Identify which cell holds the provided text, then report its [X, Y] central coordinate. 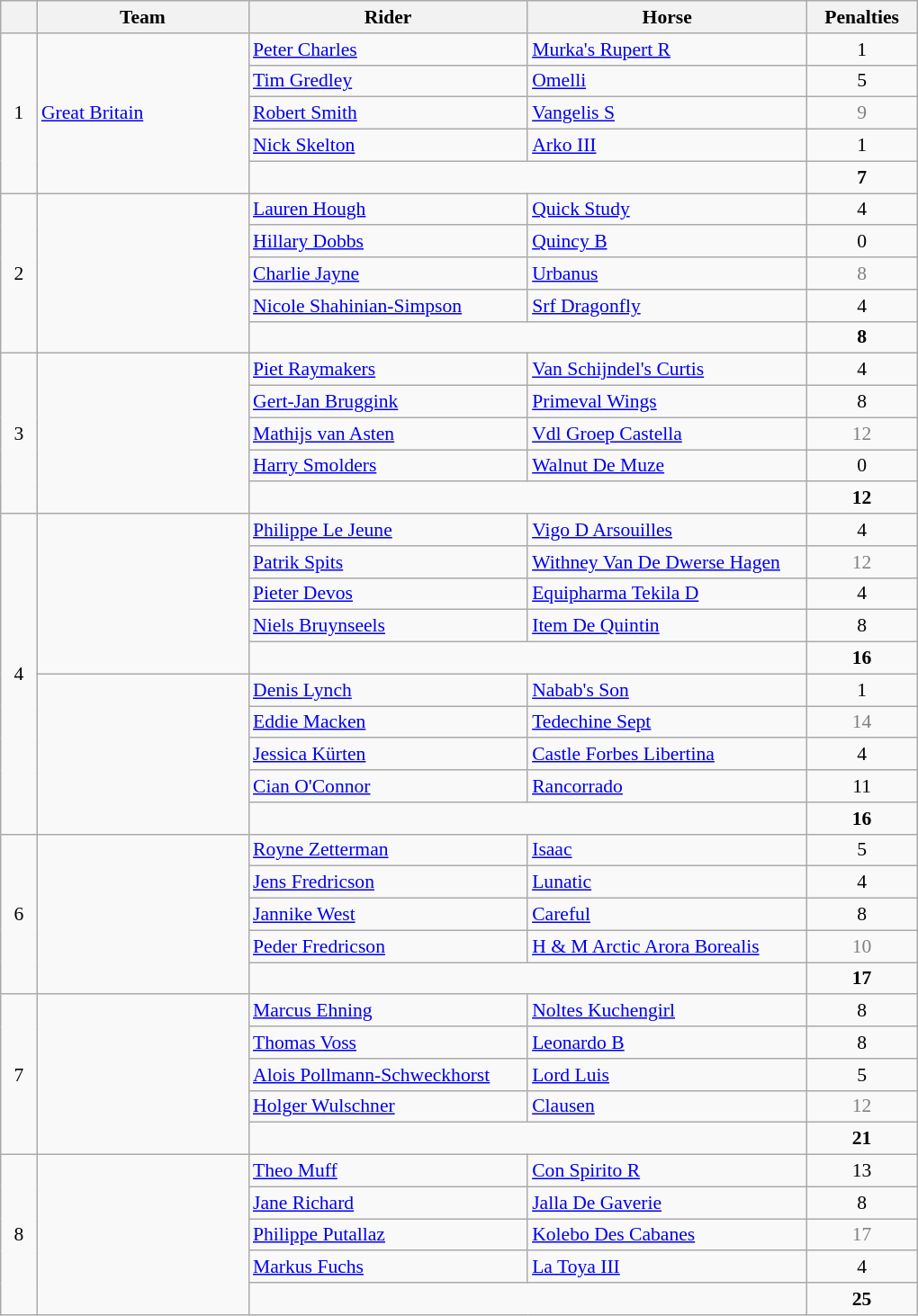
3 [19, 434]
Philippe Putallaz [388, 1235]
Royne Zetterman [388, 850]
Urbanus [667, 273]
Niels Bruynseels [388, 626]
Cian O'Connor [388, 786]
Omelli [667, 81]
Castle Forbes Libertina [667, 755]
Vdl Groep Castella [667, 434]
Lord Luis [667, 1075]
2 [19, 273]
Arko III [667, 146]
11 [862, 786]
Peder Fredricson [388, 946]
Vigo D Arsouilles [667, 530]
Primeval Wings [667, 402]
Robert Smith [388, 113]
Jalla De Gaverie [667, 1203]
Denis Lynch [388, 690]
6 [19, 914]
Quincy B [667, 242]
Nicole Shahinian-Simpson [388, 306]
Rancorrado [667, 786]
Team [142, 17]
Great Britain [142, 113]
14 [862, 722]
Markus Fuchs [388, 1267]
Murka's Rupert R [667, 49]
13 [862, 1171]
Charlie Jayne [388, 273]
Jessica Kürten [388, 755]
Clausen [667, 1106]
10 [862, 946]
H & M Arctic Arora Borealis [667, 946]
Lunatic [667, 882]
Holger Wulschner [388, 1106]
Careful [667, 915]
Marcus Ehning [388, 1011]
21 [862, 1139]
Jens Fredricson [388, 882]
Tim Gredley [388, 81]
9 [862, 113]
Noltes Kuchengirl [667, 1011]
Hillary Dobbs [388, 242]
Penalties [862, 17]
Alois Pollmann-Schweckhorst [388, 1075]
Theo Muff [388, 1171]
25 [862, 1299]
Pieter Devos [388, 594]
La Toya III [667, 1267]
Isaac [667, 850]
Lauren Hough [388, 210]
Peter Charles [388, 49]
Piet Raymakers [388, 370]
Nabab's Son [667, 690]
Kolebo Des Cabanes [667, 1235]
Leonardo B [667, 1043]
Item De Quintin [667, 626]
Srf Dragonfly [667, 306]
Eddie Macken [388, 722]
Walnut De Muze [667, 466]
Tedechine Sept [667, 722]
Withney Van De Dwerse Hagen [667, 562]
Gert-Jan Bruggink [388, 402]
Equipharma Tekila D [667, 594]
Harry Smolders [388, 466]
Thomas Voss [388, 1043]
Nick Skelton [388, 146]
Jannike West [388, 915]
Van Schijndel's Curtis [667, 370]
Philippe Le Jeune [388, 530]
Rider [388, 17]
Jane Richard [388, 1203]
Mathijs van Asten [388, 434]
Quick Study [667, 210]
Con Spirito R [667, 1171]
Vangelis S [667, 113]
Patrik Spits [388, 562]
Horse [667, 17]
